Return (X, Y) of the center of cell containing provided text 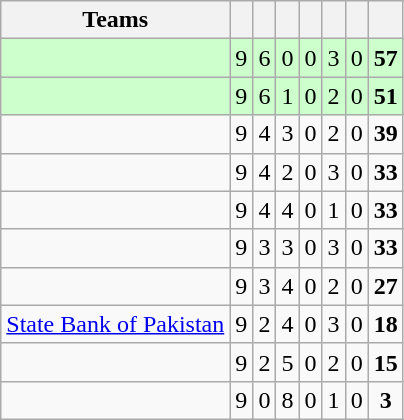
51 (386, 96)
27 (386, 286)
8 (288, 400)
18 (386, 324)
15 (386, 362)
57 (386, 58)
Teams (116, 20)
State Bank of Pakistan (116, 324)
5 (288, 362)
39 (386, 134)
